Search for the cell housing the specified text and yield its (x, y) center coordinate. 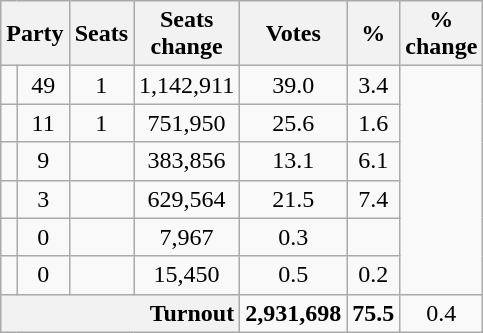
Party (35, 34)
Seatschange (187, 34)
383,856 (187, 161)
11 (43, 123)
Turnout (120, 313)
7.4 (374, 199)
0.2 (374, 275)
2,931,698 (294, 313)
629,564 (187, 199)
15,450 (187, 275)
1,142,911 (187, 85)
751,950 (187, 123)
1.6 (374, 123)
% (374, 34)
0.5 (294, 275)
9 (43, 161)
0.4 (442, 313)
6.1 (374, 161)
49 (43, 85)
13.1 (294, 161)
Votes (294, 34)
3 (43, 199)
3.4 (374, 85)
75.5 (374, 313)
21.5 (294, 199)
0.3 (294, 237)
Seats (101, 34)
7,967 (187, 237)
39.0 (294, 85)
25.6 (294, 123)
%change (442, 34)
